Output the [x, y] coordinate of the center of the cell containing the given text.  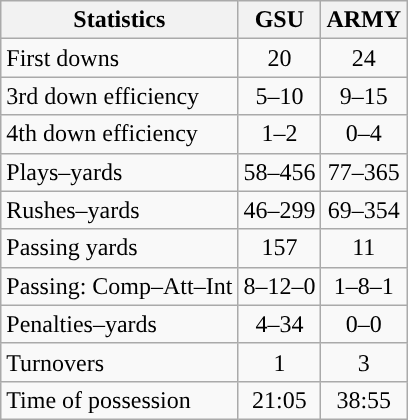
1 [280, 362]
20 [280, 58]
38:55 [364, 400]
5–10 [280, 96]
ARMY [364, 20]
69–354 [364, 210]
46–299 [280, 210]
Plays–yards [120, 172]
0–4 [364, 134]
58–456 [280, 172]
157 [280, 248]
4th down efficiency [120, 134]
3rd down efficiency [120, 96]
Penalties–yards [120, 324]
3 [364, 362]
1–8–1 [364, 286]
GSU [280, 20]
Statistics [120, 20]
1–2 [280, 134]
First downs [120, 58]
11 [364, 248]
4–34 [280, 324]
Time of possession [120, 400]
9–15 [364, 96]
Passing: Comp–Att–Int [120, 286]
0–0 [364, 324]
Rushes–yards [120, 210]
77–365 [364, 172]
Passing yards [120, 248]
Turnovers [120, 362]
24 [364, 58]
21:05 [280, 400]
8–12–0 [280, 286]
